Extract the [X, Y] coordinate from the center of the cell holding the provided text.  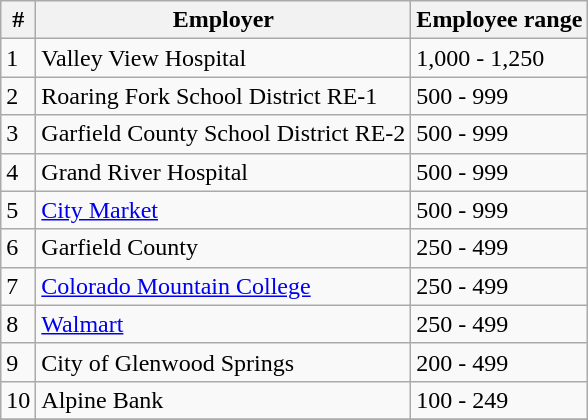
Employee range [500, 20]
100 - 249 [500, 400]
City of Glenwood Springs [224, 362]
1,000 - 1,250 [500, 58]
2 [18, 96]
1 [18, 58]
Garfield County School District RE-2 [224, 134]
Grand River Hospital [224, 172]
Alpine Bank [224, 400]
7 [18, 286]
10 [18, 400]
200 - 499 [500, 362]
Valley View Hospital [224, 58]
5 [18, 210]
Employer [224, 20]
City Market [224, 210]
6 [18, 248]
# [18, 20]
3 [18, 134]
Walmart [224, 324]
Colorado Mountain College [224, 286]
4 [18, 172]
9 [18, 362]
Garfield County [224, 248]
8 [18, 324]
Roaring Fork School District RE-1 [224, 96]
